Return (x, y) of the center of cell containing provided text 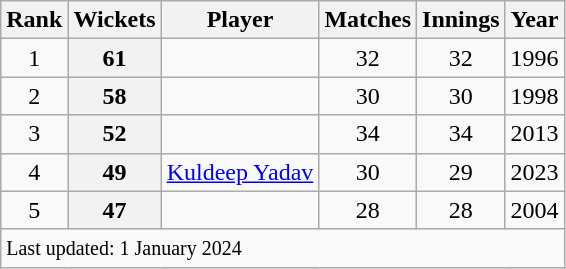
3 (34, 134)
Kuldeep Yadav (240, 172)
2023 (534, 172)
5 (34, 210)
Innings (461, 20)
1 (34, 58)
1998 (534, 96)
Year (534, 20)
Last updated: 1 January 2024 (282, 248)
Matches (368, 20)
2 (34, 96)
49 (114, 172)
1996 (534, 58)
2013 (534, 134)
52 (114, 134)
Rank (34, 20)
58 (114, 96)
Wickets (114, 20)
2004 (534, 210)
47 (114, 210)
Player (240, 20)
61 (114, 58)
29 (461, 172)
4 (34, 172)
